Pinpoint the cell where the given text exists, returning its (X, Y) midpoint coordinate. 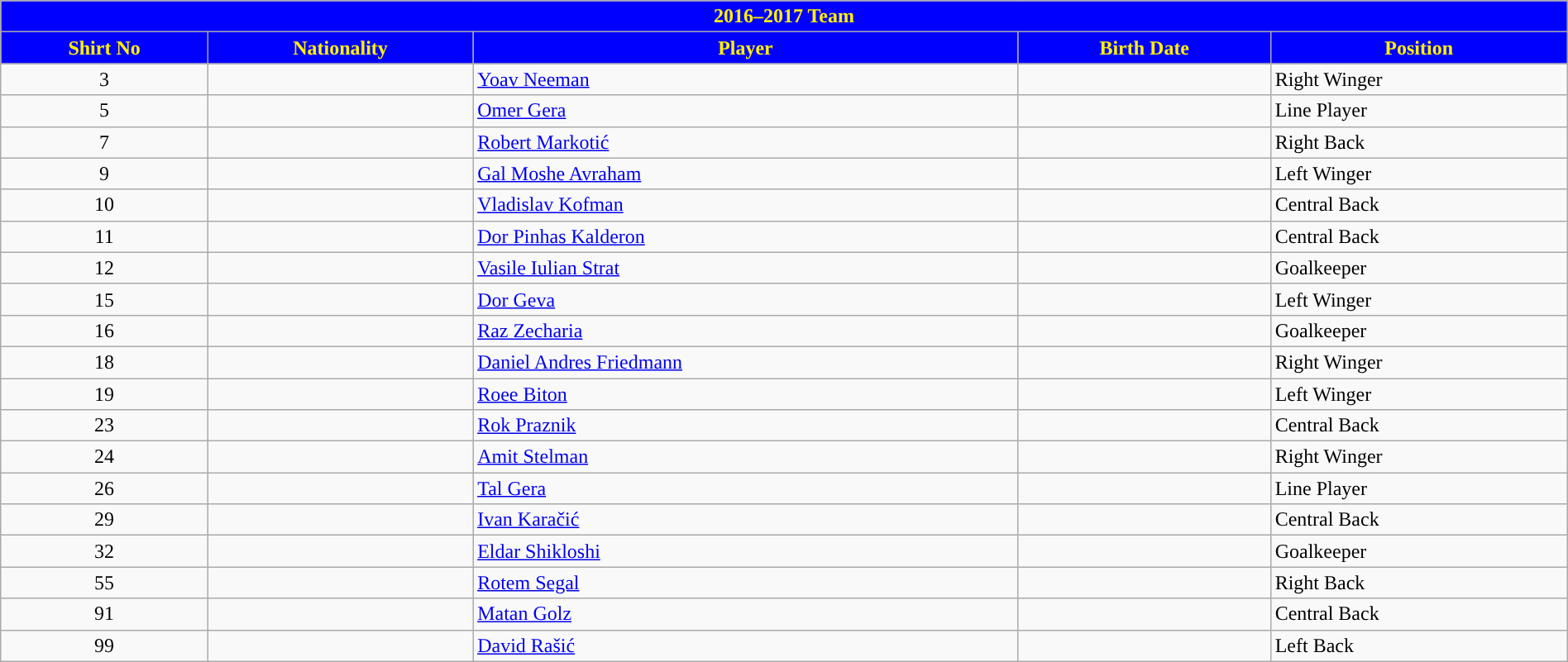
7 (104, 142)
Birth Date (1145, 48)
Rotem Segal (746, 583)
Vasile Iulian Strat (746, 268)
32 (104, 551)
12 (104, 268)
99 (104, 645)
Ivan Karačić (746, 520)
Player (746, 48)
3 (104, 79)
Dor Geva (746, 299)
Eldar Shikloshi (746, 551)
9 (104, 174)
Raz Zecharia (746, 331)
Robert Markotić (746, 142)
2016–2017 Team (784, 17)
Omer Gera (746, 111)
91 (104, 614)
Vladislav Kofman (746, 205)
26 (104, 488)
Matan Golz (746, 614)
15 (104, 299)
Position (1419, 48)
Rok Praznik (746, 426)
5 (104, 111)
Dor Pinhas Kalderon (746, 236)
Left Back (1419, 645)
Tal Gera (746, 488)
55 (104, 583)
David Rašić (746, 645)
Shirt No (104, 48)
Nationality (340, 48)
16 (104, 331)
29 (104, 520)
Amit Stelman (746, 457)
23 (104, 426)
Yoav Neeman (746, 79)
24 (104, 457)
Daniel Andres Friedmann (746, 362)
18 (104, 362)
19 (104, 394)
Roee Biton (746, 394)
Gal Moshe Avraham (746, 174)
10 (104, 205)
11 (104, 236)
